Determine the [x, y] coordinate at the center of the cell enclosing the given text.  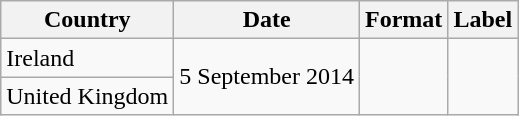
Label [483, 20]
Format [404, 20]
5 September 2014 [267, 77]
Date [267, 20]
Country [88, 20]
Ireland [88, 58]
United Kingdom [88, 96]
